Find where the given text appears and provide that cell's center as [X, Y] coordinate. 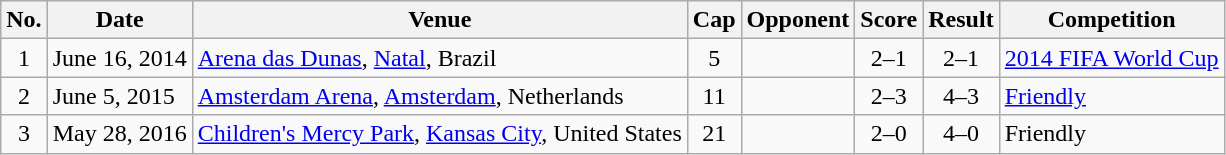
Amsterdam Arena, Amsterdam, Netherlands [440, 96]
Score [889, 20]
Opponent [798, 20]
June 16, 2014 [120, 58]
3 [24, 134]
2 [24, 96]
2–3 [889, 96]
May 28, 2016 [120, 134]
Cap [714, 20]
1 [24, 58]
Result [961, 20]
Date [120, 20]
Competition [1112, 20]
June 5, 2015 [120, 96]
No. [24, 20]
4–3 [961, 96]
5 [714, 58]
4–0 [961, 134]
11 [714, 96]
21 [714, 134]
Children's Mercy Park, Kansas City, United States [440, 134]
Arena das Dunas, Natal, Brazil [440, 58]
2–0 [889, 134]
2014 FIFA World Cup [1112, 58]
Venue [440, 20]
